Output the [x, y] coordinate of the center of the cell containing the given text.  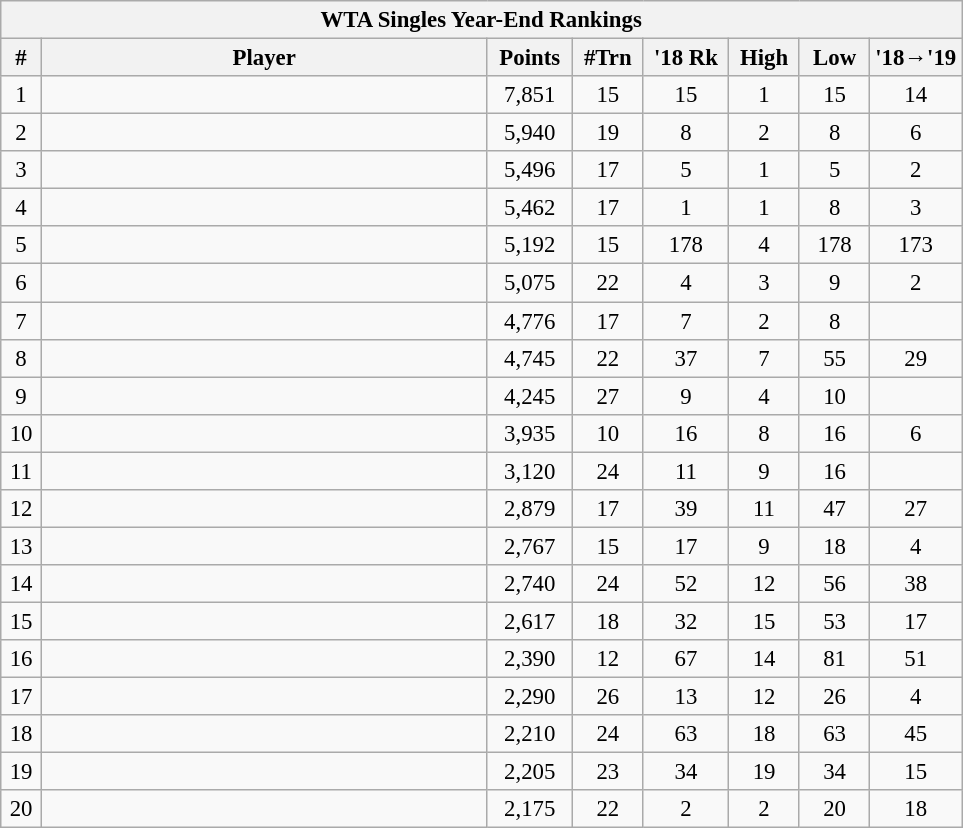
# [22, 58]
2,205 [530, 772]
4,245 [530, 396]
67 [686, 659]
5,192 [530, 245]
45 [916, 734]
51 [916, 659]
81 [834, 659]
5,940 [530, 133]
'18→'19 [916, 58]
2,740 [530, 584]
4,776 [530, 321]
173 [916, 245]
2,767 [530, 546]
Low [834, 58]
Points [530, 58]
3,120 [530, 471]
2,290 [530, 697]
2,210 [530, 734]
#Trn [608, 58]
23 [608, 772]
7,851 [530, 95]
47 [834, 509]
WTA Singles Year-End Rankings [482, 20]
39 [686, 509]
32 [686, 621]
56 [834, 584]
53 [834, 621]
37 [686, 358]
2,390 [530, 659]
High [764, 58]
52 [686, 584]
4,745 [530, 358]
55 [834, 358]
5,075 [530, 283]
2,879 [530, 509]
3,935 [530, 433]
'18 Rk [686, 58]
5,496 [530, 170]
2,617 [530, 621]
5,462 [530, 208]
Player [264, 58]
38 [916, 584]
29 [916, 358]
2,175 [530, 809]
